Scan for the cell matching the given text and deliver its (x, y) coordinate at center. 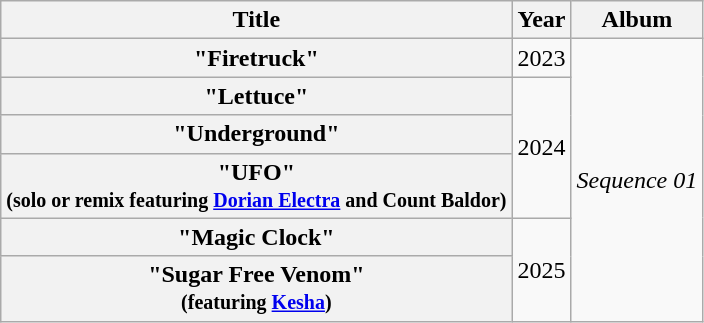
"Sugar Free Venom"(featuring Kesha) (256, 288)
2025 (542, 270)
"Underground" (256, 134)
Album (637, 20)
2023 (542, 58)
Year (542, 20)
Title (256, 20)
"UFO" (solo or remix featuring Dorian Electra and Count Baldor) (256, 186)
"Lettuce" (256, 96)
2024 (542, 148)
"Firetruck" (256, 58)
"Magic Clock" (256, 237)
Sequence 01 (637, 180)
